Search for the cell housing the specified text and yield its (X, Y) center coordinate. 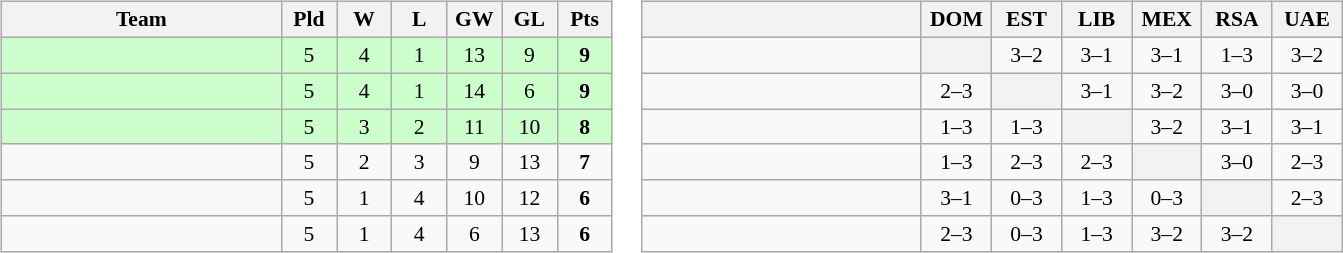
EST (1026, 20)
LIB (1097, 20)
8 (584, 127)
14 (474, 91)
L (420, 20)
GW (474, 20)
W (364, 20)
12 (530, 198)
GL (530, 20)
11 (474, 127)
Team (141, 20)
MEX (1167, 20)
7 (584, 162)
UAE (1307, 20)
Pld (308, 20)
DOM (956, 20)
RSA (1237, 20)
Pts (584, 20)
